Detect which cell encompasses the target text, then output its [x, y] center coordinate. 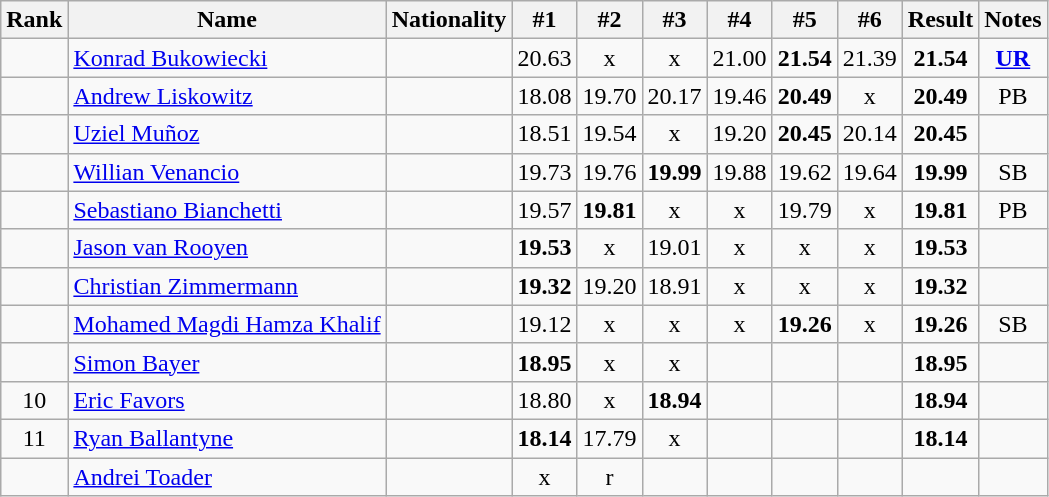
17.79 [610, 438]
19.62 [804, 172]
19.64 [870, 172]
Mohamed Magdi Hamza Khalif [227, 324]
#2 [610, 20]
18.91 [674, 286]
19.12 [544, 324]
Result [940, 20]
UR [1013, 58]
20.14 [870, 134]
18.08 [544, 96]
21.39 [870, 58]
19.01 [674, 248]
Andrew Liskowitz [227, 96]
Rank [34, 20]
18.51 [544, 134]
Nationality [449, 20]
Konrad Bukowiecki [227, 58]
20.63 [544, 58]
Andrei Toader [227, 477]
Name [227, 20]
19.73 [544, 172]
19.57 [544, 210]
#3 [674, 20]
19.76 [610, 172]
Eric Favors [227, 400]
Willian Venancio [227, 172]
#4 [740, 20]
Uziel Muñoz [227, 134]
11 [34, 438]
Simon Bayer [227, 362]
Sebastiano Bianchetti [227, 210]
19.88 [740, 172]
10 [34, 400]
19.79 [804, 210]
Christian Zimmermann [227, 286]
18.80 [544, 400]
#1 [544, 20]
r [610, 477]
#6 [870, 20]
19.70 [610, 96]
Notes [1013, 20]
20.17 [674, 96]
Jason van Rooyen [227, 248]
21.00 [740, 58]
#5 [804, 20]
Ryan Ballantyne [227, 438]
19.54 [610, 134]
19.46 [740, 96]
